For the text-containing cell, return its midpoint in [X, Y] coordinate format. 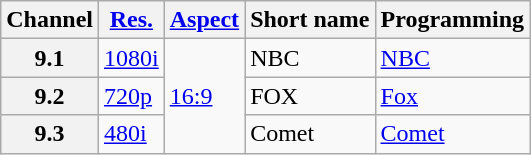
FOX [310, 96]
Programming [452, 20]
9.3 [50, 134]
16:9 [204, 96]
Channel [50, 20]
9.2 [50, 96]
9.1 [50, 58]
Aspect [204, 20]
480i [132, 134]
1080i [132, 58]
Res. [132, 20]
720p [132, 96]
Short name [310, 20]
Fox [452, 96]
